Return [X, Y] of the center of cell containing provided text 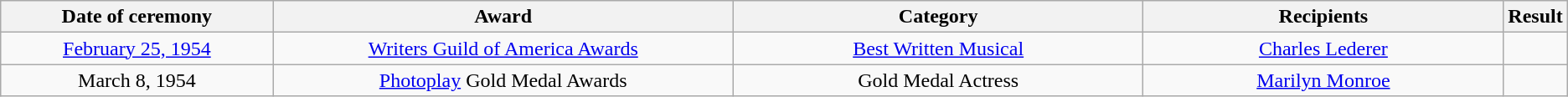
February 25, 1954 [137, 48]
Award [503, 17]
Category [938, 17]
Marilyn Monroe [1323, 80]
Result [1535, 17]
Charles Lederer [1323, 48]
Writers Guild of America Awards [503, 48]
Date of ceremony [137, 17]
March 8, 1954 [137, 80]
Best Written Musical [938, 48]
Photoplay Gold Medal Awards [503, 80]
Gold Medal Actress [938, 80]
Recipients [1323, 17]
